Provide the (x, y) coordinate of the cell's center where the given text is located.  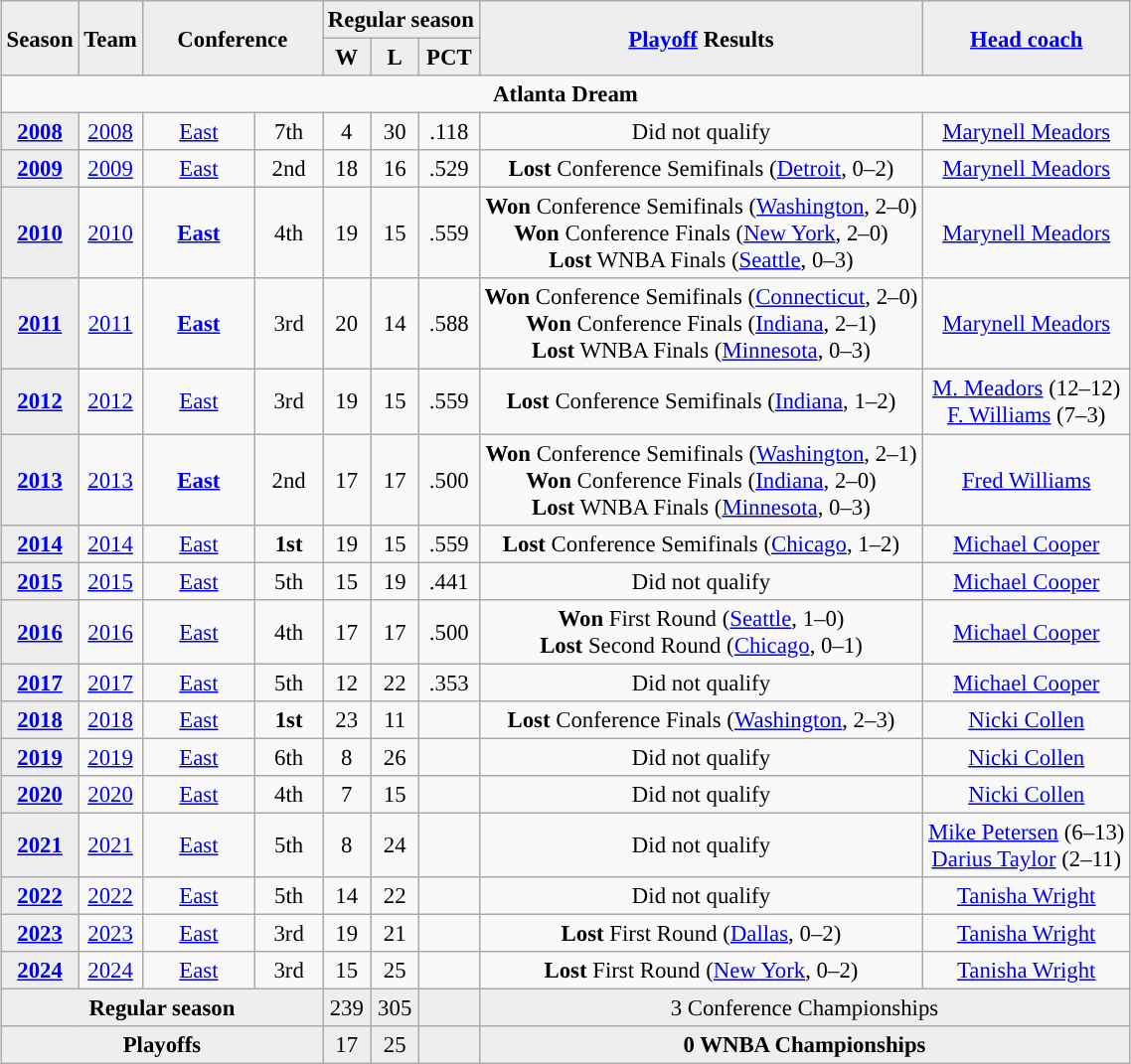
Lost Conference Semifinals (Indiana, 1–2) (702, 401)
26 (395, 757)
18 (347, 169)
16 (395, 169)
21 (395, 934)
24 (395, 844)
Won Conference Semifinals (Connecticut, 2–0)Won Conference Finals (Indiana, 2–1)Lost WNBA Finals (Minnesota, 0–3) (702, 324)
L (395, 58)
12 (347, 683)
.353 (449, 683)
PCT (449, 58)
7th (289, 132)
W (347, 58)
Lost Conference Semifinals (Chicago, 1–2) (702, 543)
Lost Conference Finals (Washington, 2–3) (702, 720)
Head coach (1027, 38)
.529 (449, 169)
Team (110, 38)
Atlanta Dream (565, 94)
Playoff Results (702, 38)
Mike Petersen (6–13)Darius Taylor (2–11) (1027, 844)
Won Conference Semifinals (Washington, 2–1)Won Conference Finals (Indiana, 2–0)Lost WNBA Finals (Minnesota, 0–3) (702, 480)
Lost First Round (Dallas, 0–2) (702, 934)
.441 (449, 581)
Lost First Round (New York, 0–2) (702, 971)
M. Meadors (12–12)F. Williams (7–3) (1027, 401)
Won Conference Semifinals (Washington, 2–0)Won Conference Finals (New York, 2–0)Lost WNBA Finals (Seattle, 0–3) (702, 233)
3 Conference Championships (805, 1008)
239 (347, 1008)
4 (347, 132)
0 WNBA Championships (805, 1045)
30 (395, 132)
6th (289, 757)
Conference (233, 38)
Won First Round (Seattle, 1–0)Lost Second Round (Chicago, 0–1) (702, 632)
11 (395, 720)
Lost Conference Semifinals (Detroit, 0–2) (702, 169)
20 (347, 324)
305 (395, 1008)
.118 (449, 132)
.588 (449, 324)
Fred Williams (1027, 480)
23 (347, 720)
7 (347, 795)
Season (40, 38)
Playoffs (161, 1045)
